For the text-containing cell, return its midpoint in [X, Y] coordinate format. 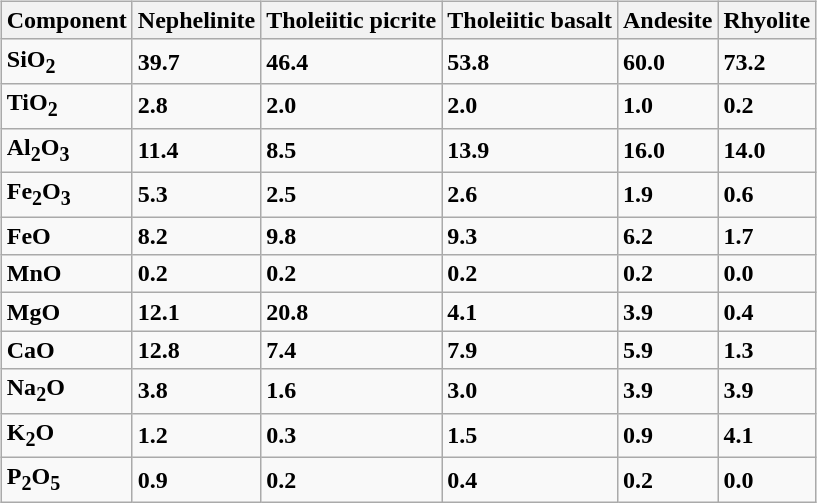
0.3 [352, 435]
5.9 [667, 350]
11.4 [196, 150]
1.6 [352, 391]
8.5 [352, 150]
CaO [66, 350]
Na2O [66, 391]
13.9 [530, 150]
9.3 [530, 236]
SiO2 [66, 61]
7.9 [530, 350]
MnO [66, 274]
39.7 [196, 61]
K2O [66, 435]
1.2 [196, 435]
Rhyolite [767, 20]
2.5 [352, 194]
60.0 [667, 61]
FeO [66, 236]
53.8 [530, 61]
1.7 [767, 236]
1.5 [530, 435]
12.1 [196, 312]
2.8 [196, 106]
16.0 [667, 150]
46.4 [352, 61]
20.8 [352, 312]
3.8 [196, 391]
Al2O3 [66, 150]
5.3 [196, 194]
1.0 [667, 106]
12.8 [196, 350]
0.6 [767, 194]
9.8 [352, 236]
14.0 [767, 150]
1.3 [767, 350]
Fe2O3 [66, 194]
TiO2 [66, 106]
7.4 [352, 350]
Andesite [667, 20]
73.2 [767, 61]
1.9 [667, 194]
Nephelinite [196, 20]
6.2 [667, 236]
3.0 [530, 391]
8.2 [196, 236]
Component [66, 20]
Tholeiitic picrite [352, 20]
2.6 [530, 194]
MgO [66, 312]
Tholeiitic basalt [530, 20]
P2O5 [66, 480]
